Return (x, y) of the center of cell containing provided text 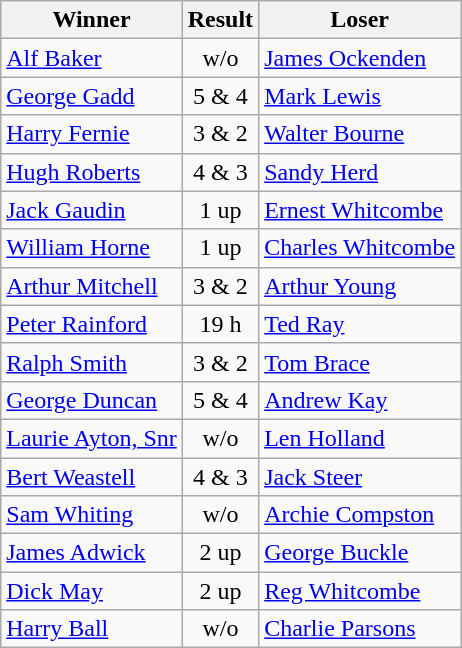
Reg Whitcombe (360, 591)
Winner (92, 20)
Laurie Ayton, Snr (92, 438)
Jack Gaudin (92, 210)
Tom Brace (360, 362)
William Horne (92, 248)
James Adwick (92, 553)
Charlie Parsons (360, 629)
Dick May (92, 591)
Harry Fernie (92, 134)
Jack Steer (360, 477)
Loser (360, 20)
Ernest Whitcombe (360, 210)
Charles Whitcombe (360, 248)
Len Holland (360, 438)
Bert Weastell (92, 477)
Andrew Kay (360, 400)
Archie Compston (360, 515)
George Gadd (92, 96)
George Buckle (360, 553)
Hugh Roberts (92, 172)
Ralph Smith (92, 362)
Result (220, 20)
Ted Ray (360, 324)
George Duncan (92, 400)
Sam Whiting (92, 515)
Walter Bourne (360, 134)
Arthur Young (360, 286)
Harry Ball (92, 629)
19 h (220, 324)
Sandy Herd (360, 172)
Mark Lewis (360, 96)
James Ockenden (360, 58)
Peter Rainford (92, 324)
Alf Baker (92, 58)
Arthur Mitchell (92, 286)
